Locate the cell with the specified text and output its [X, Y] center coordinate. 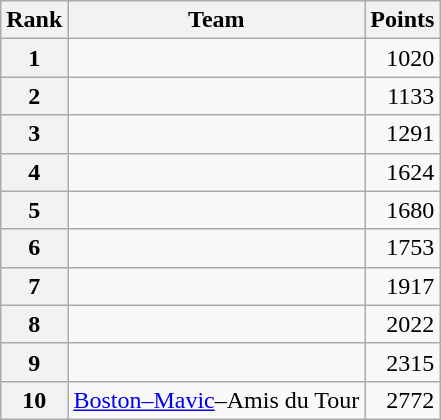
2315 [402, 362]
2 [34, 96]
1291 [402, 134]
2022 [402, 324]
1624 [402, 172]
1917 [402, 286]
3 [34, 134]
5 [34, 210]
1133 [402, 96]
4 [34, 172]
7 [34, 286]
Points [402, 20]
Boston–Mavic–Amis du Tour [216, 400]
1 [34, 58]
1020 [402, 58]
Rank [34, 20]
1680 [402, 210]
2772 [402, 400]
Team [216, 20]
8 [34, 324]
1753 [402, 248]
10 [34, 400]
9 [34, 362]
6 [34, 248]
